Locate the cell with the specified text and output its [x, y] center coordinate. 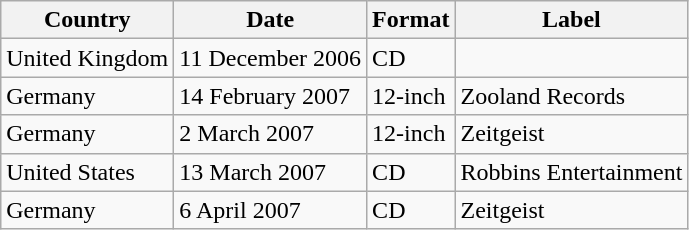
Label [572, 20]
Format [411, 20]
6 April 2007 [270, 210]
Date [270, 20]
United States [88, 172]
Robbins Entertainment [572, 172]
14 February 2007 [270, 96]
Zooland Records [572, 96]
2 March 2007 [270, 134]
13 March 2007 [270, 172]
Country [88, 20]
11 December 2006 [270, 58]
United Kingdom [88, 58]
